Find where the given text appears and provide that cell's center as (x, y) coordinate. 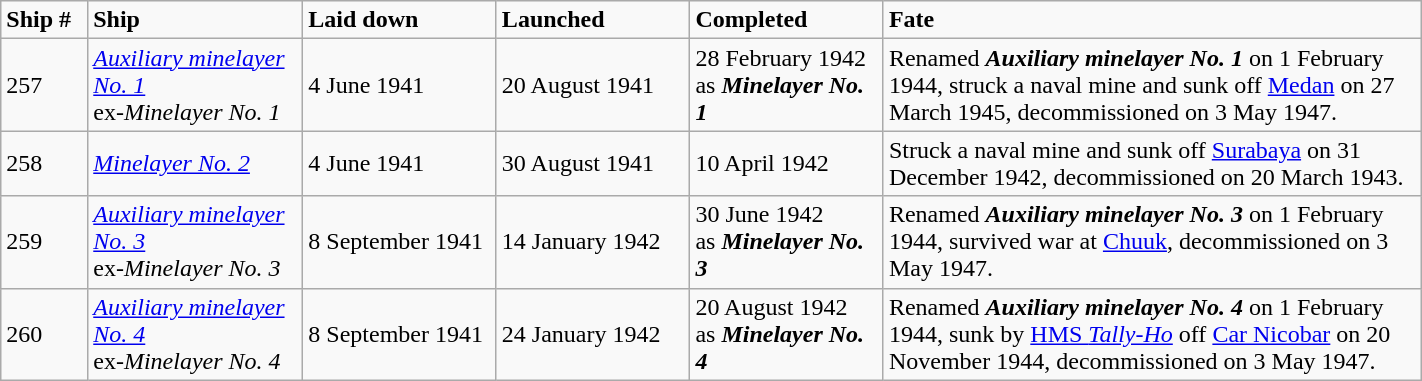
Auxiliary minelayer No. 3ex-Minelayer No. 3 (196, 242)
24 January 1942 (593, 334)
14 January 1942 (593, 242)
30 August 1941 (593, 164)
Ship # (44, 20)
Renamed Auxiliary minelayer No. 4 on 1 February 1944, sunk by HMS Tally-Ho off Car Nicobar on 20 November 1944, decommissioned on 3 May 1947. (1152, 334)
10 April 1942 (787, 164)
20 August 1941 (593, 85)
Minelayer No. 2 (196, 164)
20 August 1942as Minelayer No. 4 (787, 334)
Ship (196, 20)
Renamed Auxiliary minelayer No. 3 on 1 February 1944, survived war at Chuuk, decommissioned on 3 May 1947. (1152, 242)
Fate (1152, 20)
28 February 1942as Minelayer No. 1 (787, 85)
30 June 1942as Minelayer No. 3 (787, 242)
Launched (593, 20)
259 (44, 242)
Laid down (400, 20)
Renamed Auxiliary minelayer No. 1 on 1 February 1944, struck a naval mine and sunk off Medan on 27 March 1945, decommissioned on 3 May 1947. (1152, 85)
Completed (787, 20)
Struck a naval mine and sunk off Surabaya on 31 December 1942, decommissioned on 20 March 1943. (1152, 164)
Auxiliary minelayer No. 1ex-Minelayer No. 1 (196, 85)
Auxiliary minelayer No. 4ex-Minelayer No. 4 (196, 334)
260 (44, 334)
257 (44, 85)
258 (44, 164)
